Detect which cell encompasses the target text, then output its [X, Y] center coordinate. 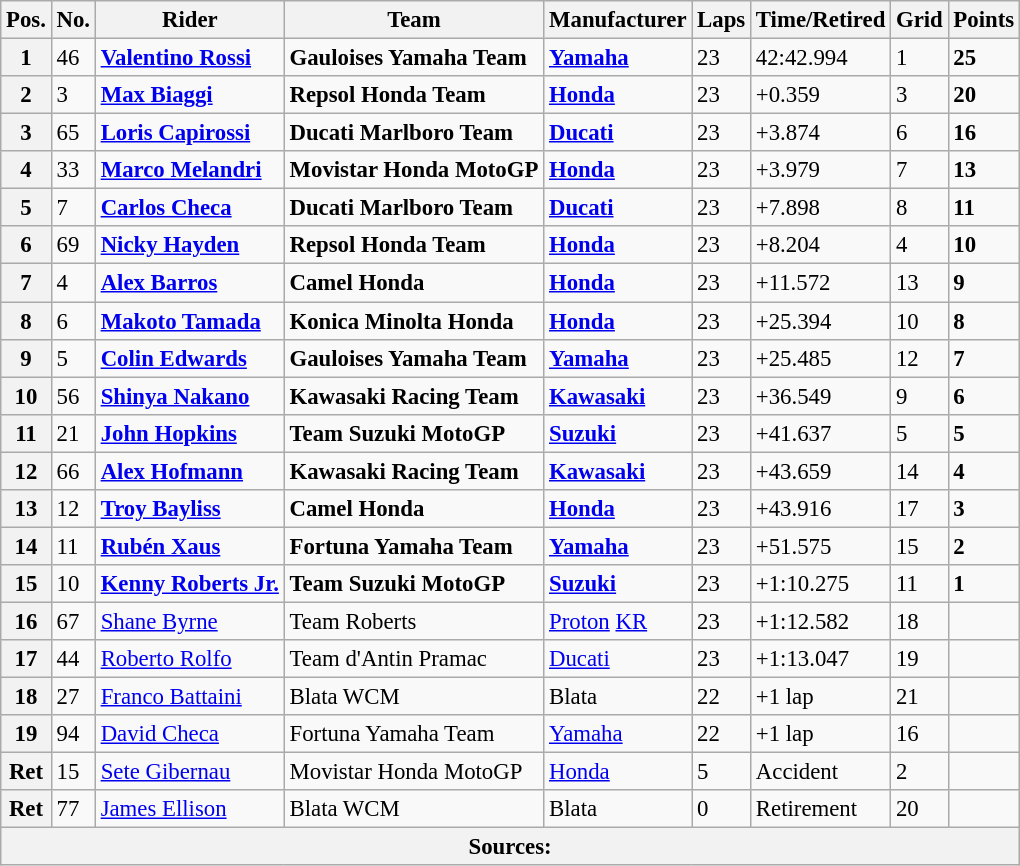
James Ellison [190, 809]
Carlos Checa [190, 208]
+0.359 [821, 95]
94 [73, 734]
+25.485 [821, 358]
Rider [190, 20]
Team d'Antin Pramac [414, 659]
44 [73, 659]
Sete Gibernau [190, 772]
Max Biaggi [190, 95]
+3.874 [821, 133]
+43.916 [821, 509]
+1:12.582 [821, 621]
+51.575 [821, 546]
+25.394 [821, 321]
+43.659 [821, 471]
Marco Melandri [190, 170]
Manufacturer [618, 20]
Grid [920, 20]
67 [73, 621]
+7.898 [821, 208]
Points [984, 20]
Kenny Roberts Jr. [190, 584]
Sources: [510, 847]
Troy Bayliss [190, 509]
0 [722, 809]
27 [73, 697]
Valentino Rossi [190, 58]
65 [73, 133]
46 [73, 58]
69 [73, 245]
Makoto Tamada [190, 321]
Retirement [821, 809]
Shinya Nakano [190, 396]
Loris Capirossi [190, 133]
Rubén Xaus [190, 546]
+1:13.047 [821, 659]
25 [984, 58]
Roberto Rolfo [190, 659]
+11.572 [821, 283]
77 [73, 809]
Franco Battaini [190, 697]
66 [73, 471]
Konica Minolta Honda [414, 321]
Nicky Hayden [190, 245]
+3.979 [821, 170]
Accident [821, 772]
David Checa [190, 734]
+8.204 [821, 245]
Alex Barros [190, 283]
John Hopkins [190, 433]
Shane Byrne [190, 621]
56 [73, 396]
42:42.994 [821, 58]
No. [73, 20]
Time/Retired [821, 20]
+41.637 [821, 433]
33 [73, 170]
Proton KR [618, 621]
Team Roberts [414, 621]
Colin Edwards [190, 358]
Team [414, 20]
+36.549 [821, 396]
Laps [722, 20]
Pos. [26, 20]
Alex Hofmann [190, 471]
+1:10.275 [821, 584]
